Search for the cell housing the specified text and yield its [x, y] center coordinate. 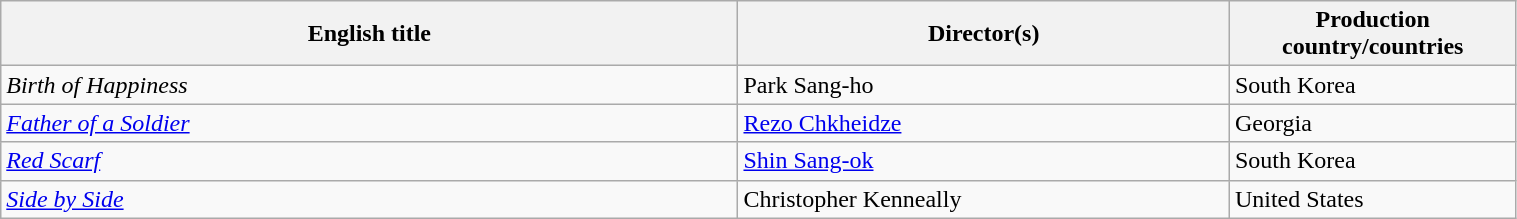
Georgia [1372, 123]
Father of a Soldier [370, 123]
Shin Sang-ok [984, 161]
Park Sang-ho [984, 85]
Side by Side [370, 199]
Red Scarf [370, 161]
Production country/countries [1372, 34]
Christopher Kenneally [984, 199]
Rezo Chkheidze [984, 123]
English title [370, 34]
United States [1372, 199]
Director(s) [984, 34]
Birth of Happiness [370, 85]
